Extract the (X, Y) coordinate from the center of the cell holding the provided text.  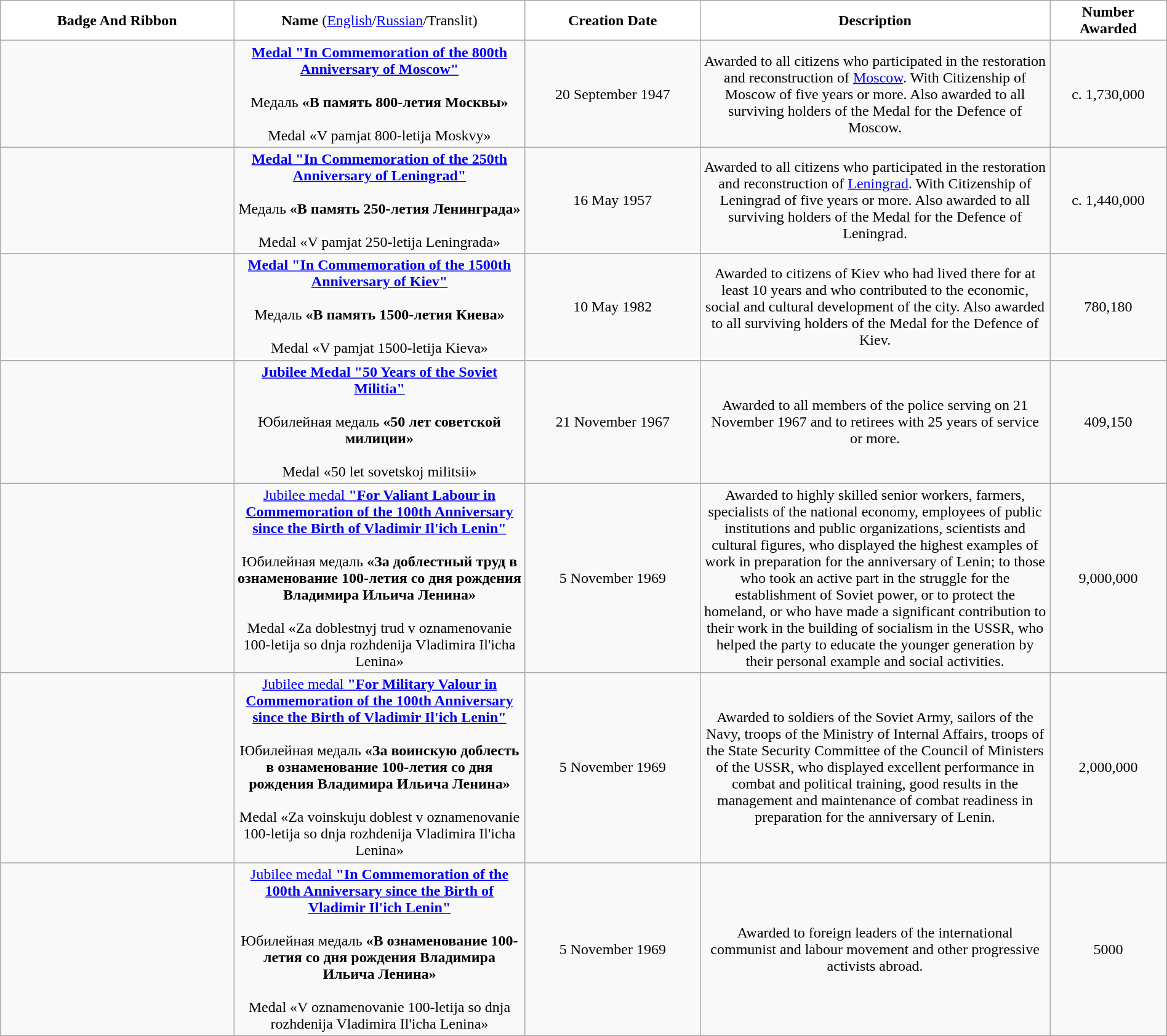
9,000,000 (1108, 578)
20 September 1947 (612, 94)
Awarded to all members of the police serving on 21 November 1967 and to retirees with 25 years of service or more. (875, 422)
10 May 1982 (612, 307)
21 November 1967 (612, 422)
Description (875, 21)
780,180 (1108, 307)
c. 1,440,000 (1108, 201)
5000 (1108, 949)
Name (English/Russian/Translit) (380, 21)
Jubilee Medal "50 Years of the Soviet Militia"Юбилейная медаль «50 лет советской милиции»Medal «50 let sovetskoj militsii» (380, 422)
Number Awarded (1108, 21)
Medal "In Commemoration of the 250th Anniversary of Leningrad"Медаль «В память 250-летия Ленинграда»Medal «V pamjat 250-letija Leningrada» (380, 201)
Medal "In Commemoration of the 1500th Anniversary of Kiev"Медаль «В память 1500-летия Киева»Medal «V pamjat 1500-letija Kieva» (380, 307)
Badge And Ribbon (117, 21)
2,000,000 (1108, 768)
c. 1,730,000 (1108, 94)
409,150 (1108, 422)
Medal "In Commemoration of the 800th Anniversary of Moscow"Медаль «В память 800-летия Москвы»Medal «V pamjat 800-letija Moskvy» (380, 94)
Creation Date (612, 21)
16 May 1957 (612, 201)
Awarded to foreign leaders of the international communist and labour movement and other progressive activists abroad. (875, 949)
